Capture the cell that displays the provided text and extract its [x, y] central coordinate. 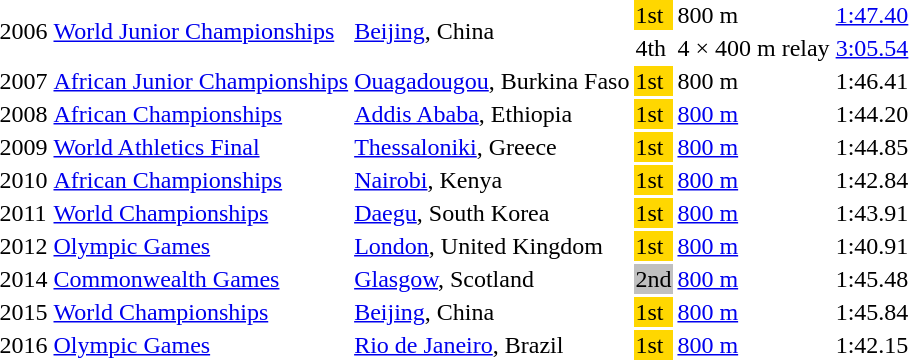
4 × 400 m relay [754, 48]
Thessaloniki, Greece [492, 147]
4th [654, 48]
Ouagadougou, Burkina Faso [492, 81]
Addis Ababa, Ethiopia [492, 114]
World Athletics Final [201, 147]
Daegu, South Korea [492, 213]
African Junior Championships [201, 81]
World Junior Championships [201, 32]
2nd [654, 279]
Rio de Janeiro, Brazil [492, 345]
Commonwealth Games [201, 279]
Glasgow, Scotland [492, 279]
London, United Kingdom [492, 246]
Nairobi, Kenya [492, 180]
